Search for the cell housing the specified text and yield its [X, Y] center coordinate. 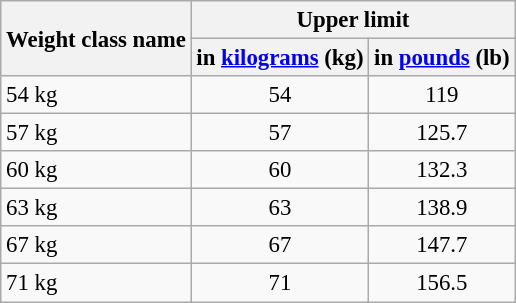
in pounds (lb) [442, 58]
63 kg [96, 208]
57 [280, 133]
147.7 [442, 245]
71 [280, 283]
71 kg [96, 283]
60 kg [96, 170]
67 kg [96, 245]
54 [280, 95]
Weight class name [96, 38]
156.5 [442, 283]
125.7 [442, 133]
132.3 [442, 170]
54 kg [96, 95]
57 kg [96, 133]
in kilograms (kg) [280, 58]
Upper limit [353, 20]
138.9 [442, 208]
119 [442, 95]
67 [280, 245]
60 [280, 170]
63 [280, 208]
